Return (x, y) of the center of cell containing provided text 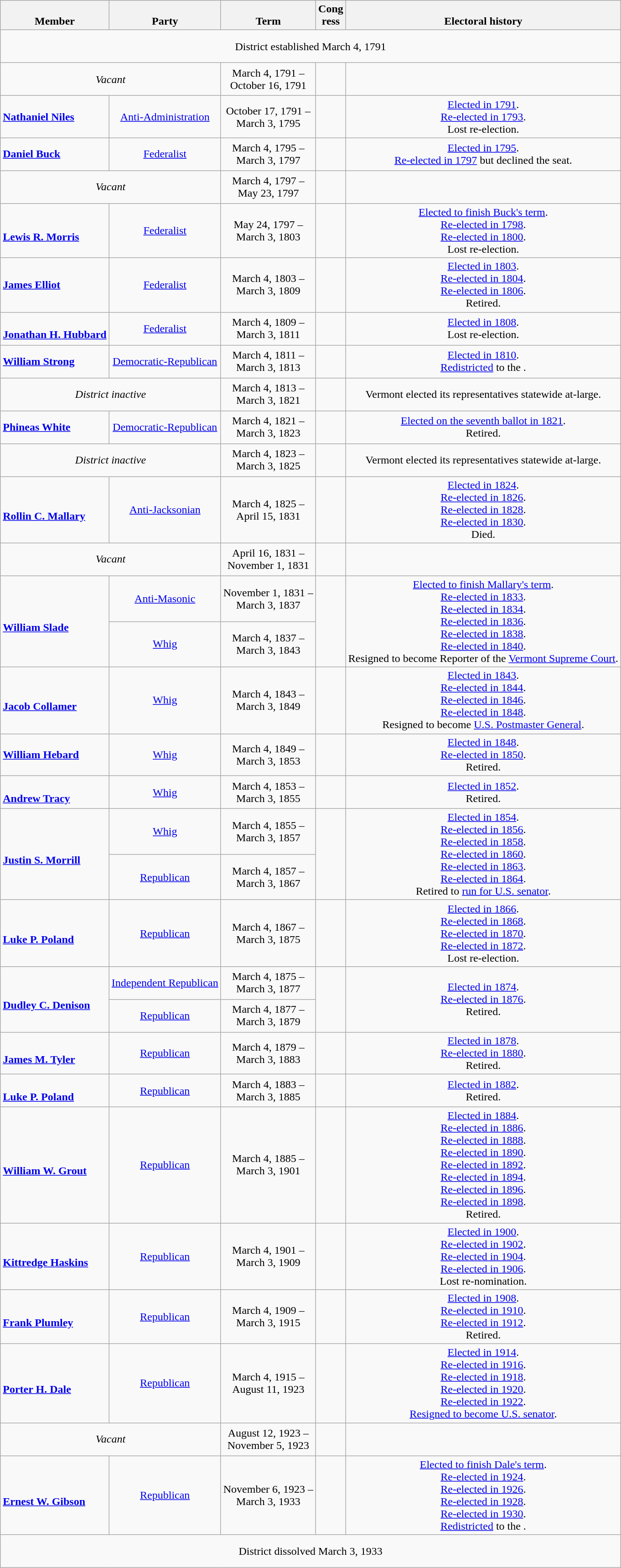
Elected to finish Dale's term.Re-elected in 1924.Re-elected in 1926.Re-elected in 1928.Re-elected in 1930.Redistricted to the . (483, 1495)
March 4, 1855 –March 3, 1857 (268, 831)
Elected in 1854.Re-elected in 1856.Re-elected in 1858.Re-elected in 1860.Re-elected in 1863.Re-elected in 1864.Retired to run for U.S. senator. (483, 854)
Frank Plumley (55, 1317)
Elected in 1808.Lost re-election. (483, 328)
Elected in 1900.Re-elected in 1902.Re-elected in 1904.Re-elected in 1906.Lost re-nomination. (483, 1256)
Elected in 1914.Re-elected in 1916.Re-elected in 1918.Re-elected in 1920.Re-elected in 1922.Resigned to become U.S. senator. (483, 1383)
Electoral history (483, 16)
Party (165, 16)
Elected in 1852.Retired. (483, 792)
Lewis R. Morris (55, 231)
March 4, 1875 –March 3, 1877 (268, 983)
March 4, 1797 –May 23, 1797 (268, 187)
March 4, 1843 –March 3, 1849 (268, 700)
Anti-Jacksonian (165, 510)
March 4, 1901 –March 3, 1909 (268, 1256)
March 4, 1813 –March 3, 1821 (268, 394)
Elected in 1866.Re-elected in 1868.Re-elected in 1870.Re-elected in 1872.Lost re-election. (483, 933)
November 1, 1831 –March 3, 1837 (268, 599)
James M. Tyler (55, 1053)
March 4, 1811 –March 3, 1813 (268, 361)
March 4, 1879 –March 3, 1883 (268, 1053)
Elected in 1843.Re-elected in 1844.Re-elected in 1846.Re-elected in 1848.Resigned to become U.S. Postmaster General. (483, 700)
William Strong (55, 361)
Member (55, 16)
November 6, 1923 –March 3, 1933 (268, 1495)
March 4, 1857 –March 3, 1867 (268, 877)
March 4, 1791 –October 16, 1791 (268, 79)
Porter H. Dale (55, 1383)
March 4, 1849 –March 3, 1853 (268, 755)
March 4, 1821 –March 3, 1823 (268, 427)
Rollin C. Mallary (55, 510)
Elected in 1908.Re-elected in 1910.Re-elected in 1912.Retired. (483, 1317)
Daniel Buck (55, 154)
Independent Republican (165, 983)
March 4, 1915 –August 11, 1923 (268, 1383)
Ernest W. Gibson (55, 1495)
William Hebard (55, 755)
Elected in 1878.Re-elected in 1880.Retired. (483, 1053)
March 4, 1877 –March 3, 1879 (268, 1016)
March 4, 1823 –March 3, 1825 (268, 460)
March 4, 1883 –March 3, 1885 (268, 1090)
Term (268, 16)
Elected in 1795.Re-elected in 1797 but declined the seat. (483, 154)
Elected in 1848.Re-elected in 1850.Retired. (483, 755)
March 4, 1867 –March 3, 1875 (268, 933)
August 12, 1923 –November 5, 1923 (268, 1439)
October 17, 1791 –March 3, 1795 (268, 117)
Elected in 1874.Re-elected in 1876.Retired. (483, 999)
May 24, 1797 –March 3, 1803 (268, 231)
Elected to finish Buck's term.Re-elected in 1798.Re-elected in 1800.Lost re-election. (483, 231)
Elected in 1810.Redistricted to the . (483, 361)
Elected on the seventh ballot in 1821.Retired. (483, 427)
March 4, 1803 –March 3, 1809 (268, 285)
District dissolved March 3, 1933 (311, 1551)
Phineas White (55, 427)
March 4, 1853 –March 3, 1855 (268, 792)
March 4, 1795 –March 3, 1797 (268, 154)
March 4, 1885 –March 3, 1901 (268, 1165)
Elected in 1824.Re-elected in 1826.Re-elected in 1828.Re-elected in 1830.Died. (483, 510)
William Slade (55, 621)
Anti-Masonic (165, 599)
Elected in 1803.Re-elected in 1804.Re-elected in 1806.Retired. (483, 285)
James Elliot (55, 285)
Dudley C. Denison (55, 999)
Jonathan H. Hubbard (55, 328)
Anti-Administration (165, 117)
District established March 4, 1791 (311, 47)
Andrew Tracy (55, 792)
William W. Grout (55, 1165)
Kittredge Haskins (55, 1256)
Jacob Collamer (55, 700)
Elected in 1791.Re-elected in 1793.Lost re-election. (483, 117)
March 4, 1825 –April 15, 1831 (268, 510)
March 4, 1909 –March 3, 1915 (268, 1317)
Elected in 1882.Retired. (483, 1090)
March 4, 1837 –March 3, 1843 (268, 644)
Justin S. Morrill (55, 854)
Nathaniel Niles (55, 117)
Congress (331, 16)
April 16, 1831 –November 1, 1831 (268, 559)
March 4, 1809 –March 3, 1811 (268, 328)
